Pinpoint the cell where the given text exists, returning its [X, Y] midpoint coordinate. 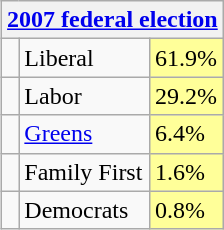
Labor [84, 96]
Liberal [84, 58]
6.4% [186, 134]
0.8% [186, 210]
Family First [84, 172]
Greens [84, 134]
2007 federal election [113, 20]
Democrats [84, 210]
61.9% [186, 58]
29.2% [186, 96]
1.6% [186, 172]
